Capture the cell that displays the provided text and extract its [X, Y] central coordinate. 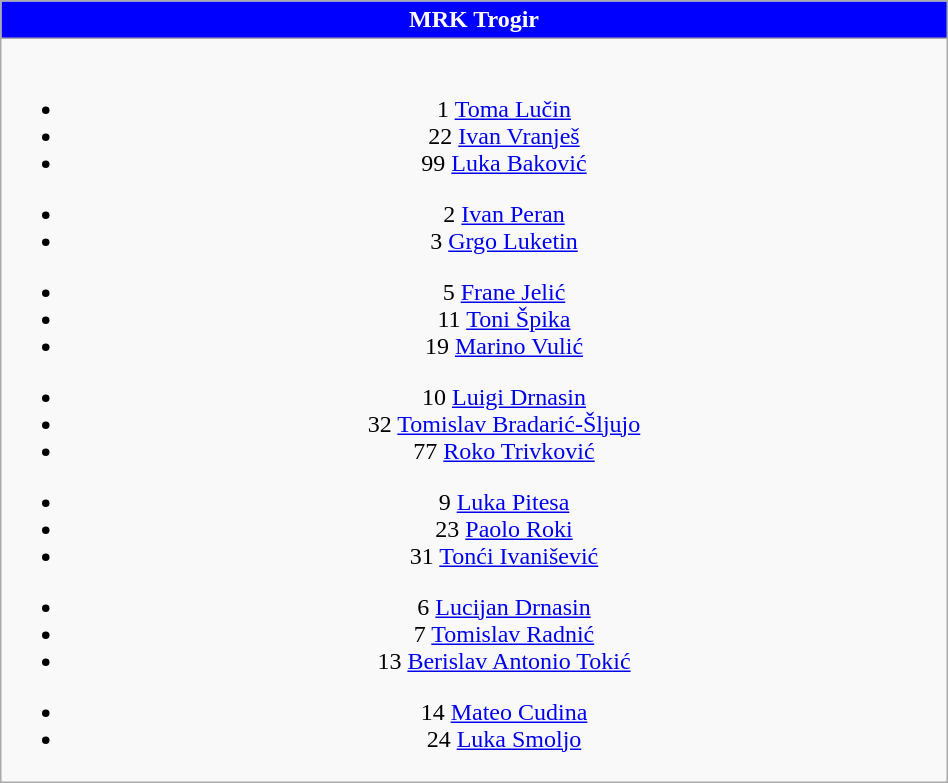
MRK Trogir [474, 20]
